Find where the given text appears and provide that cell's center as (x, y) coordinate. 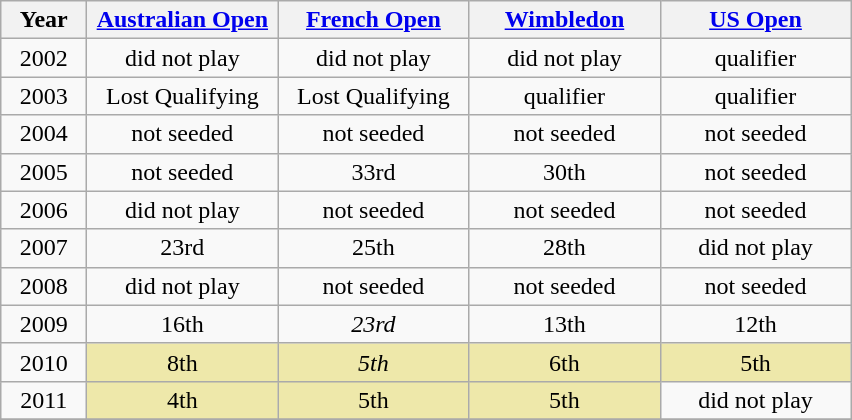
2007 (44, 248)
2004 (44, 134)
4th (182, 400)
US Open (756, 20)
Year (44, 20)
2003 (44, 96)
French Open (374, 20)
30th (564, 172)
12th (756, 324)
Australian Open (182, 20)
2005 (44, 172)
28th (564, 248)
33rd (374, 172)
2009 (44, 324)
8th (182, 362)
16th (182, 324)
6th (564, 362)
2002 (44, 58)
2011 (44, 400)
13th (564, 324)
2010 (44, 362)
2008 (44, 286)
Wimbledon (564, 20)
2006 (44, 210)
25th (374, 248)
